Capture the cell that displays the provided text and extract its (X, Y) central coordinate. 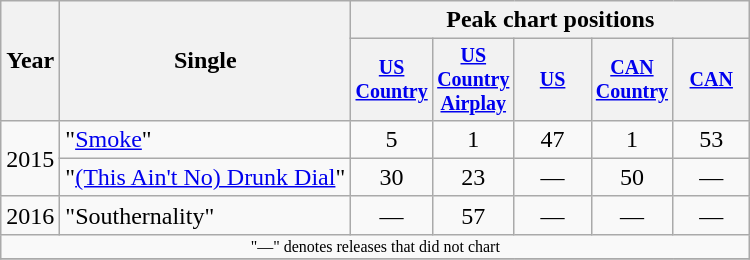
53 (712, 139)
CAN (712, 80)
30 (392, 177)
US (552, 80)
5 (392, 139)
US Country Airplay (473, 80)
Year (30, 61)
2015 (30, 158)
"Smoke" (206, 139)
"(This Ain't No) Drunk Dial" (206, 177)
50 (632, 177)
Single (206, 61)
47 (552, 139)
"Southernality" (206, 215)
2016 (30, 215)
CAN Country (632, 80)
23 (473, 177)
57 (473, 215)
US Country (392, 80)
"—" denotes releases that did not chart (376, 246)
Peak chart positions (550, 20)
